Search for the cell housing the specified text and yield its [X, Y] center coordinate. 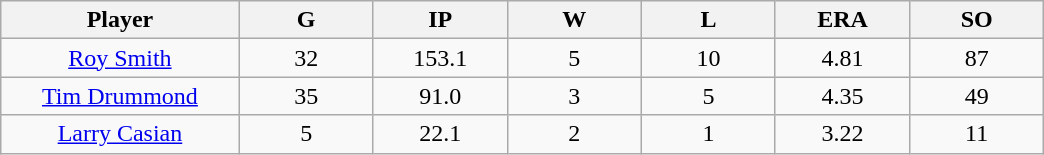
IP [440, 20]
2 [574, 134]
W [574, 20]
SO [977, 20]
91.0 [440, 96]
11 [977, 134]
1 [708, 134]
10 [708, 58]
3.22 [842, 134]
22.1 [440, 134]
G [306, 20]
Tim Drummond [120, 96]
49 [977, 96]
4.81 [842, 58]
153.1 [440, 58]
Roy Smith [120, 58]
ERA [842, 20]
Player [120, 20]
87 [977, 58]
3 [574, 96]
4.35 [842, 96]
L [708, 20]
32 [306, 58]
Larry Casian [120, 134]
35 [306, 96]
